Determine the [x, y] coordinate at the center of the cell enclosing the given text.  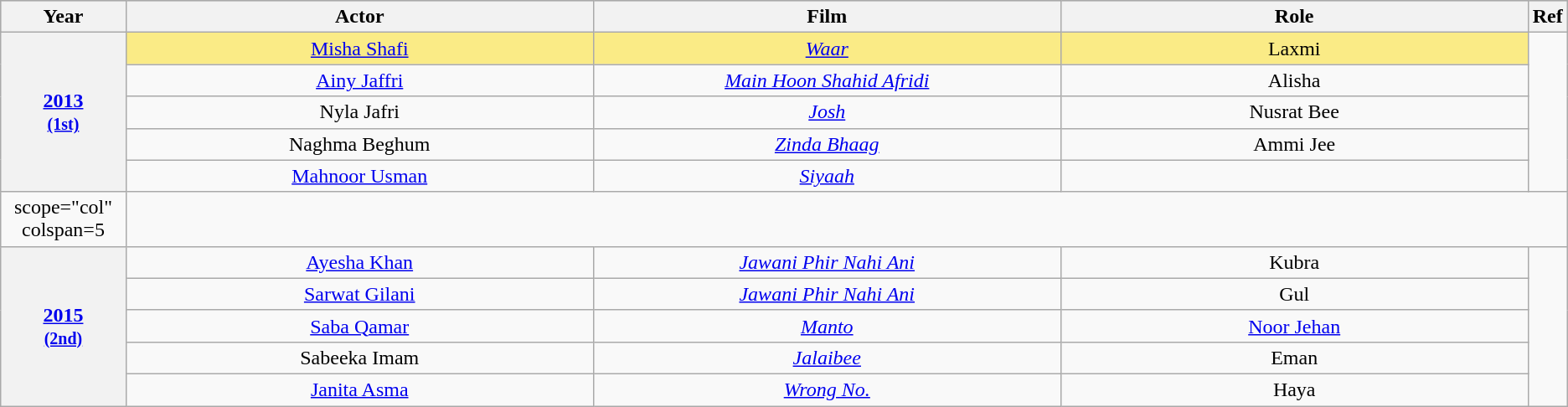
Gul [1294, 294]
Ainy Jaffri [359, 80]
Ref [1548, 17]
Manto [827, 326]
Noor Jehan [1294, 326]
Sabeeka Imam [359, 358]
Film [827, 17]
Saba Qamar [359, 326]
Main Hoon Shahid Afridi [827, 80]
Ayesha Khan [359, 262]
Janita Asma [359, 389]
Sarwat Gilani [359, 294]
Mahnoor Usman [359, 176]
Haya [1294, 389]
Nusrat Bee [1294, 112]
Zinda Bhaag [827, 144]
Naghma Beghum [359, 144]
Misha Shafi [359, 49]
Ammi Jee [1294, 144]
Role [1294, 17]
Waar [827, 49]
Siyaah [827, 176]
scope="col" colspan=5 [64, 219]
Eman [1294, 358]
Year [64, 17]
Laxmi [1294, 49]
2015(2nd) [64, 326]
Nyla Jafri [359, 112]
Kubra [1294, 262]
Wrong No. [827, 389]
2013(1st) [64, 112]
Josh [827, 112]
Jalaibee [827, 358]
Alisha [1294, 80]
Actor [359, 17]
